Search for the cell housing the specified text and yield its (X, Y) center coordinate. 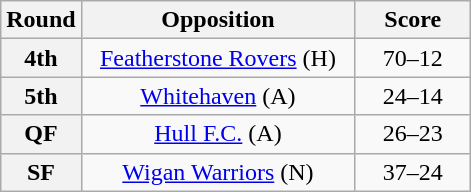
Featherstone Rovers (H) (218, 58)
Score (413, 20)
Whitehaven (A) (218, 96)
26–23 (413, 134)
Round (41, 20)
Wigan Warriors (N) (218, 172)
70–12 (413, 58)
4th (41, 58)
5th (41, 96)
37–24 (413, 172)
Hull F.C. (A) (218, 134)
24–14 (413, 96)
SF (41, 172)
QF (41, 134)
Opposition (218, 20)
